From the cell containing the given text, extract its center point as [x, y] coordinate. 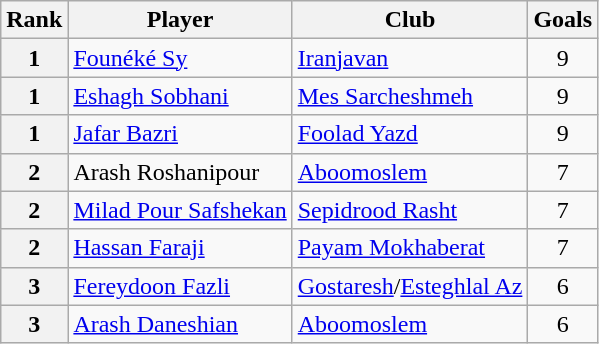
Player [180, 20]
Foolad Yazd [410, 134]
Eshagh Sobhani [180, 96]
Gostaresh/Esteghlal Az [410, 286]
Iranjavan [410, 58]
Jafar Bazri [180, 134]
Fereydoon Fazli [180, 286]
Club [410, 20]
Arash Roshanipour [180, 172]
Payam Mokhaberat [410, 248]
Goals [563, 20]
Rank [34, 20]
Sepidrood Rasht [410, 210]
Mes Sarcheshmeh [410, 96]
Arash Daneshian [180, 324]
Founéké Sy [180, 58]
Hassan Faraji [180, 248]
Milad Pour Safshekan [180, 210]
